Output the (X, Y) coordinate of the center of the cell containing the given text.  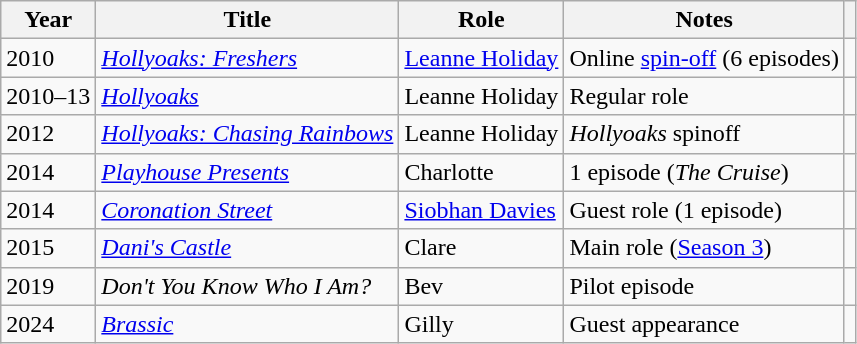
Gilly (482, 324)
Notes (704, 20)
Clare (482, 248)
Dani's Castle (248, 248)
Brassic (248, 324)
Don't You Know Who I Am? (248, 286)
Title (248, 20)
2019 (48, 286)
Role (482, 20)
Charlotte (482, 172)
Bev (482, 286)
Pilot episode (704, 286)
Year (48, 20)
Playhouse Presents (248, 172)
Guest role (1 episode) (704, 210)
2015 (48, 248)
2024 (48, 324)
Guest appearance (704, 324)
2012 (48, 134)
Siobhan Davies (482, 210)
Hollyoaks: Freshers (248, 58)
2010 (48, 58)
Main role (Season 3) (704, 248)
Hollyoaks (248, 96)
Hollyoaks spinoff (704, 134)
Regular role (704, 96)
Coronation Street (248, 210)
2010–13 (48, 96)
Hollyoaks: Chasing Rainbows (248, 134)
Online spin-off (6 episodes) (704, 58)
1 episode (The Cruise) (704, 172)
